Extract the (X, Y) coordinate from the center of the cell holding the provided text.  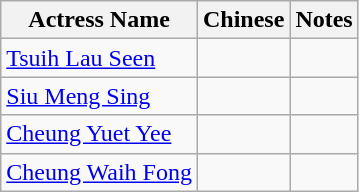
Cheung Yuet Yee (100, 134)
Cheung Waih Fong (100, 172)
Chinese (243, 20)
Siu Meng Sing (100, 96)
Notes (324, 20)
Tsuih Lau Seen (100, 58)
Actress Name (100, 20)
